Determine the [x, y] coordinate at the center of the cell enclosing the given text.  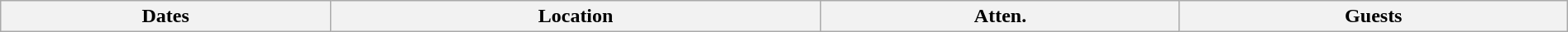
Location [576, 16]
Guests [1373, 16]
Dates [165, 16]
Atten. [1001, 16]
